From the cell containing the given text, extract its center point as (x, y) coordinate. 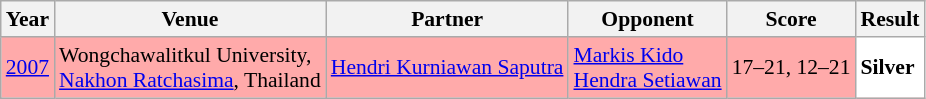
Year (28, 19)
2007 (28, 68)
Result (890, 19)
Partner (448, 19)
Hendri Kurniawan Saputra (448, 68)
Venue (190, 19)
17–21, 12–21 (792, 68)
Score (792, 19)
Silver (890, 68)
Markis Kido Hendra Setiawan (647, 68)
Wongchawalitkul University,Nakhon Ratchasima, Thailand (190, 68)
Opponent (647, 19)
